From the cell containing the given text, extract its center point as (x, y) coordinate. 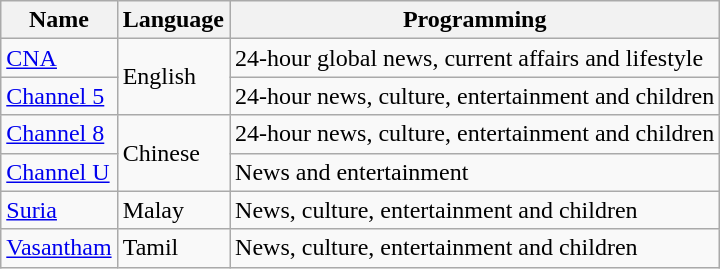
Channel 5 (59, 96)
Language (173, 20)
Name (59, 20)
English (173, 77)
Channel 8 (59, 134)
CNA (59, 58)
Suria (59, 210)
Programming (475, 20)
Chinese (173, 153)
Channel U (59, 172)
Tamil (173, 248)
News and entertainment (475, 172)
Vasantham (59, 248)
24-hour global news, current affairs and lifestyle (475, 58)
Malay (173, 210)
